Find where the given text appears and provide that cell's center as (X, Y) coordinate. 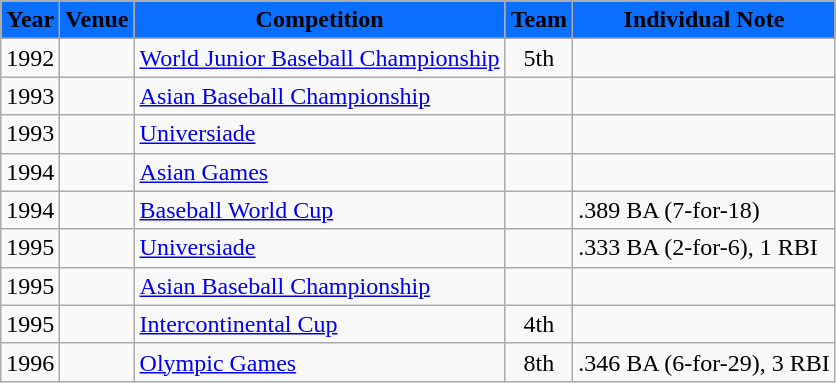
.333 BA (2-for-6), 1 RBI (704, 248)
.346 BA (6-for-29), 3 RBI (704, 362)
Venue (97, 20)
Asian Games (320, 172)
World Junior Baseball Championship (320, 58)
Year (30, 20)
Team (539, 20)
.389 BA (7-for-18) (704, 210)
1996 (30, 362)
Intercontinental Cup (320, 324)
8th (539, 362)
Baseball World Cup (320, 210)
4th (539, 324)
Individual Note (704, 20)
Olympic Games (320, 362)
5th (539, 58)
1992 (30, 58)
Competition (320, 20)
